Provide the [x, y] coordinate of the cell's center where the given text is located.  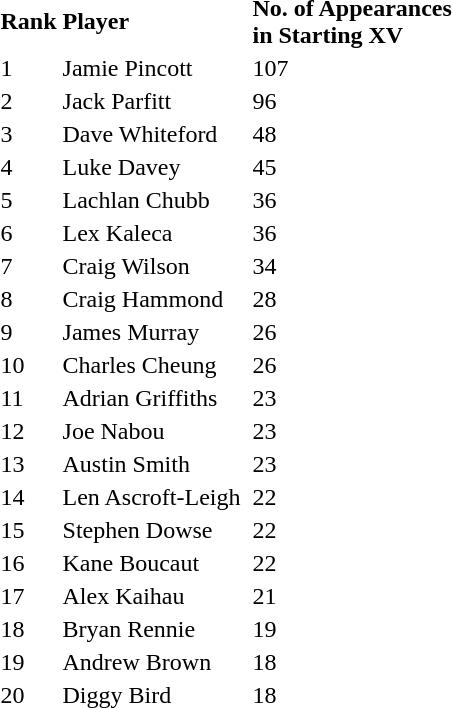
Jack Parfitt [152, 101]
Austin Smith [152, 464]
Alex Kaihau [152, 596]
Kane Boucaut [152, 563]
Stephen Dowse [152, 530]
Luke Davey [152, 167]
James Murray [152, 332]
Dave Whiteford [152, 134]
Lex Kaleca [152, 233]
Adrian Griffiths [152, 398]
Jamie Pincott [152, 68]
Len Ascroft-Leigh [152, 497]
Craig Hammond [152, 299]
Charles Cheung [152, 365]
Craig Wilson [152, 266]
Andrew Brown [152, 662]
Lachlan Chubb [152, 200]
Joe Nabou [152, 431]
Bryan Rennie [152, 629]
